From the cell containing the given text, extract its center point as (x, y) coordinate. 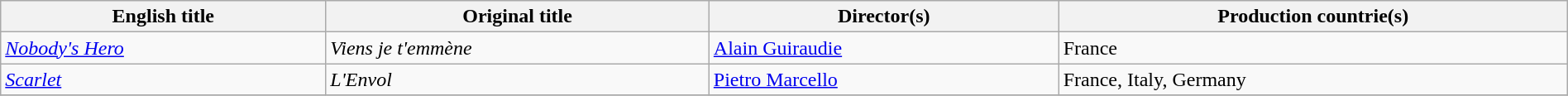
L'Envol (518, 79)
Original title (518, 17)
Alain Guiraudie (883, 48)
Production countrie(s) (1313, 17)
Nobody's Hero (164, 48)
English title (164, 17)
Scarlet (164, 79)
Director(s) (883, 17)
Viens je t'emmène (518, 48)
France (1313, 48)
France, Italy, Germany (1313, 79)
Pietro Marcello (883, 79)
